Pinpoint the cell where the given text exists, returning its [x, y] midpoint coordinate. 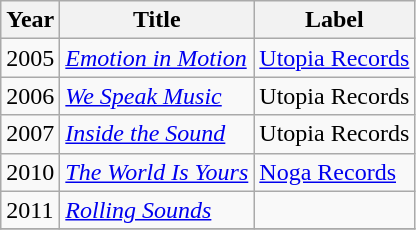
The World Is Yours [157, 172]
2005 [30, 58]
Noga Records [334, 172]
2010 [30, 172]
Rolling Sounds [157, 210]
2006 [30, 96]
We Speak Music [157, 96]
2007 [30, 134]
Inside the Sound [157, 134]
Title [157, 20]
Label [334, 20]
Emotion in Motion [157, 58]
2011 [30, 210]
Year [30, 20]
